Determine the [x, y] coordinate at the center of the cell enclosing the given text.  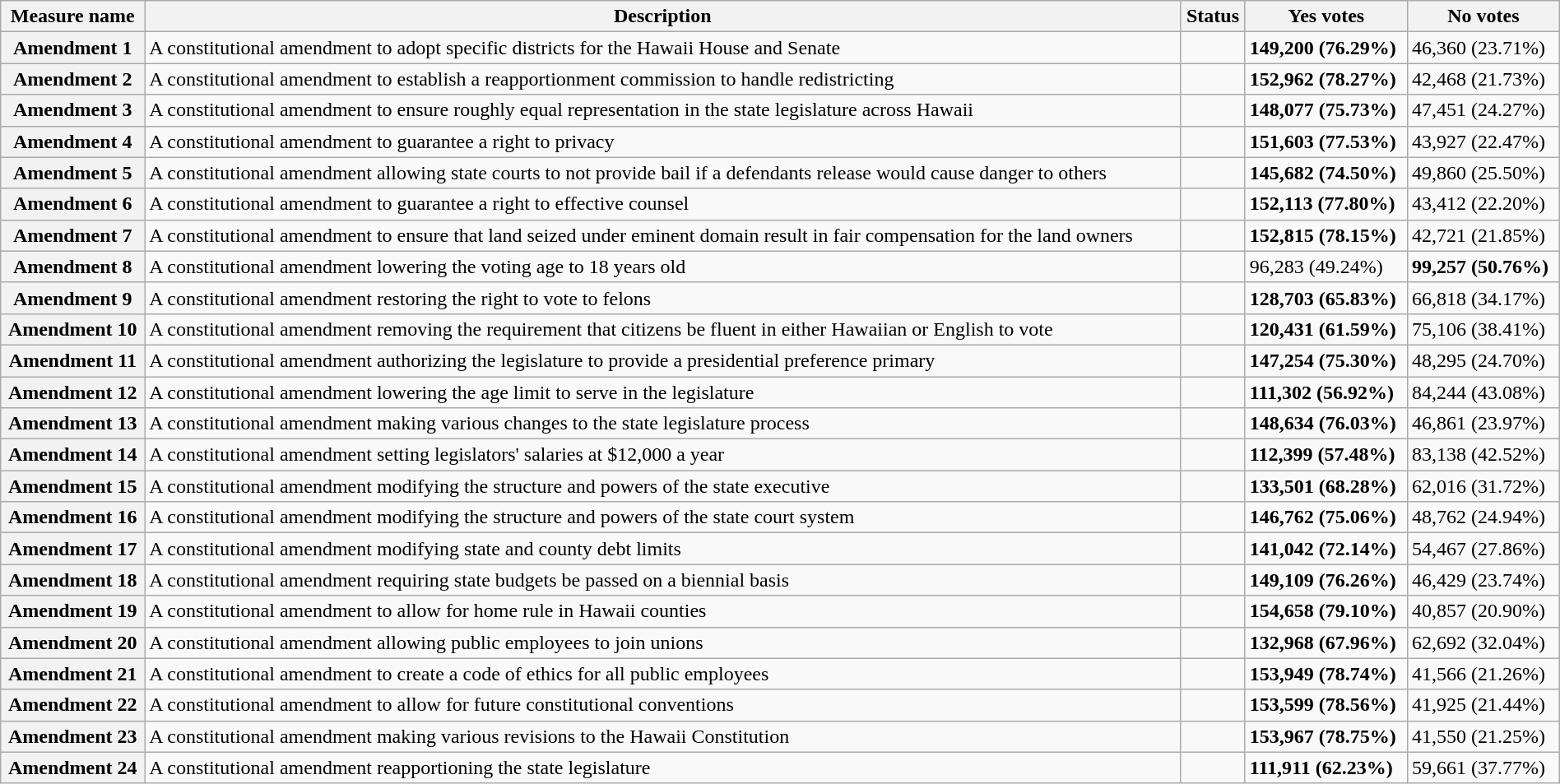
A constitutional amendment lowering the voting age to 18 years old [663, 267]
A constitutional amendment to allow for home rule in Hawaii counties [663, 611]
46,429 (23.74%) [1483, 580]
A constitutional amendment allowing state courts to not provide bail if a defendants release would cause danger to others [663, 173]
Amendment 14 [72, 455]
Measure name [72, 16]
Amendment 6 [72, 204]
A constitutional amendment making various changes to the state legislature process [663, 424]
A constitutional amendment modifying the structure and powers of the state court system [663, 517]
148,634 (76.03%) [1326, 424]
151,603 (77.53%) [1326, 141]
128,703 (65.83%) [1326, 298]
147,254 (75.30%) [1326, 360]
148,077 (75.73%) [1326, 110]
A constitutional amendment reapportioning the state legislature [663, 768]
Description [663, 16]
Amendment 1 [72, 48]
133,501 (68.28%) [1326, 486]
149,109 (76.26%) [1326, 580]
Amendment 17 [72, 549]
145,682 (74.50%) [1326, 173]
Amendment 10 [72, 329]
149,200 (76.29%) [1326, 48]
Amendment 11 [72, 360]
111,302 (56.92%) [1326, 392]
A constitutional amendment making various revisions to the Hawaii Constitution [663, 736]
47,451 (24.27%) [1483, 110]
Amendment 4 [72, 141]
132,968 (67.96%) [1326, 643]
Amendment 7 [72, 235]
A constitutional amendment to allow for future constitutional conventions [663, 705]
Amendment 16 [72, 517]
42,721 (21.85%) [1483, 235]
Amendment 5 [72, 173]
62,692 (32.04%) [1483, 643]
152,962 (78.27%) [1326, 79]
42,468 (21.73%) [1483, 79]
Amendment 21 [72, 674]
48,295 (24.70%) [1483, 360]
A constitutional amendment setting legislators' salaries at $12,000 a year [663, 455]
152,113 (77.80%) [1326, 204]
154,658 (79.10%) [1326, 611]
Amendment 22 [72, 705]
Amendment 2 [72, 79]
43,927 (22.47%) [1483, 141]
111,911 (62.23%) [1326, 768]
120,431 (61.59%) [1326, 329]
A constitutional amendment to adopt specific districts for the Hawaii House and Senate [663, 48]
141,042 (72.14%) [1326, 549]
A constitutional amendment to ensure roughly equal representation in the state legislature across Hawaii [663, 110]
59,661 (37.77%) [1483, 768]
75,106 (38.41%) [1483, 329]
153,967 (78.75%) [1326, 736]
Amendment 18 [72, 580]
A constitutional amendment modifying state and county debt limits [663, 549]
43,412 (22.20%) [1483, 204]
Yes votes [1326, 16]
A constitutional amendment to ensure that land seized under eminent domain result in fair compensation for the land owners [663, 235]
41,925 (21.44%) [1483, 705]
Amendment 12 [72, 392]
146,762 (75.06%) [1326, 517]
153,949 (78.74%) [1326, 674]
Amendment 3 [72, 110]
A constitutional amendment to guarantee a right to privacy [663, 141]
Amendment 15 [72, 486]
66,818 (34.17%) [1483, 298]
Amendment 23 [72, 736]
46,360 (23.71%) [1483, 48]
41,550 (21.25%) [1483, 736]
Status [1213, 16]
A constitutional amendment allowing public employees to join unions [663, 643]
A constitutional amendment requiring state budgets be passed on a biennial basis [663, 580]
Amendment 8 [72, 267]
54,467 (27.86%) [1483, 549]
No votes [1483, 16]
153,599 (78.56%) [1326, 705]
62,016 (31.72%) [1483, 486]
41,566 (21.26%) [1483, 674]
A constitutional amendment restoring the right to vote to felons [663, 298]
83,138 (42.52%) [1483, 455]
99,257 (50.76%) [1483, 267]
84,244 (43.08%) [1483, 392]
46,861 (23.97%) [1483, 424]
A constitutional amendment modifying the structure and powers of the state executive [663, 486]
Amendment 13 [72, 424]
40,857 (20.90%) [1483, 611]
Amendment 20 [72, 643]
A constitutional amendment to create a code of ethics for all public employees [663, 674]
Amendment 24 [72, 768]
A constitutional amendment to guarantee a right to effective counsel [663, 204]
Amendment 9 [72, 298]
112,399 (57.48%) [1326, 455]
A constitutional amendment removing the requirement that citizens be fluent in either Hawaiian or English to vote [663, 329]
152,815 (78.15%) [1326, 235]
49,860 (25.50%) [1483, 173]
96,283 (49.24%) [1326, 267]
A constitutional amendment authorizing the legislature to provide a presidential preference primary [663, 360]
A constitutional amendment lowering the age limit to serve in the legislature [663, 392]
A constitutional amendment to establish a reapportionment commission to handle redistricting [663, 79]
Amendment 19 [72, 611]
48,762 (24.94%) [1483, 517]
